Locate the cell with the specified text and output its (X, Y) center coordinate. 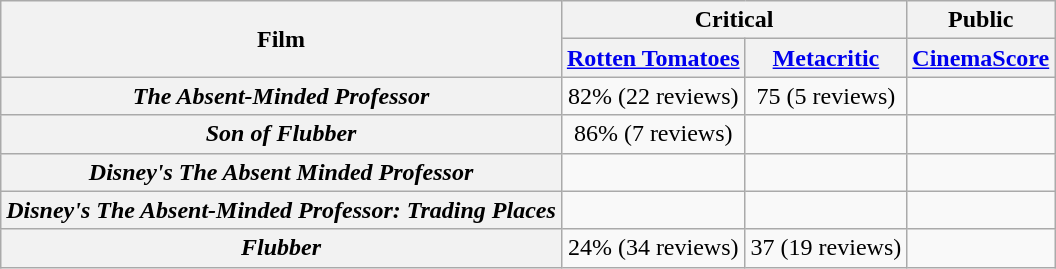
The Absent-Minded Professor (282, 96)
Disney's The Absent Minded Professor (282, 172)
24% (34 reviews) (653, 248)
Critical (734, 20)
Disney's The Absent-Minded Professor: Trading Places (282, 210)
Flubber (282, 248)
Metacritic (826, 58)
86% (7 reviews) (653, 134)
82% (22 reviews) (653, 96)
Rotten Tomatoes (653, 58)
Son of Flubber (282, 134)
Film (282, 39)
37 (19 reviews) (826, 248)
CinemaScore (981, 58)
75 (5 reviews) (826, 96)
Public (981, 20)
